Scan for the cell matching the given text and deliver its [x, y] coordinate at center. 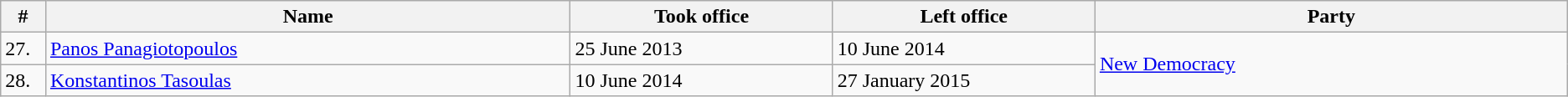
28. [23, 80]
Took office [702, 17]
New Democracy [1331, 64]
Left office [963, 17]
Party [1331, 17]
Name [307, 17]
25 June 2013 [702, 48]
Panos Panagiotopoulos [307, 48]
27. [23, 48]
Konstantinos Tasoulas [307, 80]
# [23, 17]
27 January 2015 [963, 80]
